Return the (x, y) coordinate for the center point of the cell that contains the specified text.  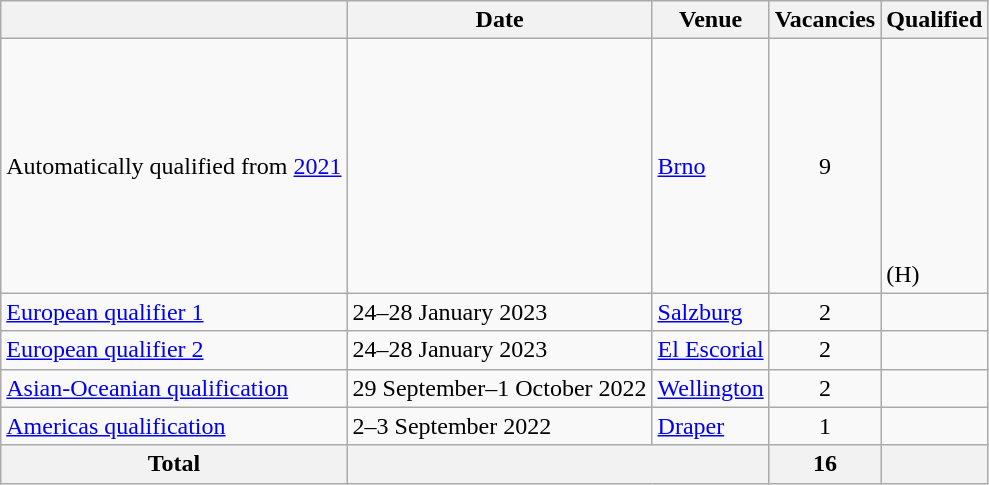
Qualified (934, 20)
Brno (710, 166)
Total (174, 464)
Asian-Oceanian qualification (174, 388)
Date (500, 20)
Americas qualification (174, 426)
Venue (710, 20)
16 (825, 464)
29 September–1 October 2022 (500, 388)
2–3 September 2022 (500, 426)
European qualifier 1 (174, 312)
Salzburg (710, 312)
(H) (934, 166)
European qualifier 2 (174, 350)
1 (825, 426)
El Escorial (710, 350)
Vacancies (825, 20)
Draper (710, 426)
9 (825, 166)
Automatically qualified from 2021 (174, 166)
Wellington (710, 388)
